Extract the [x, y] coordinate from the center of the cell holding the provided text.  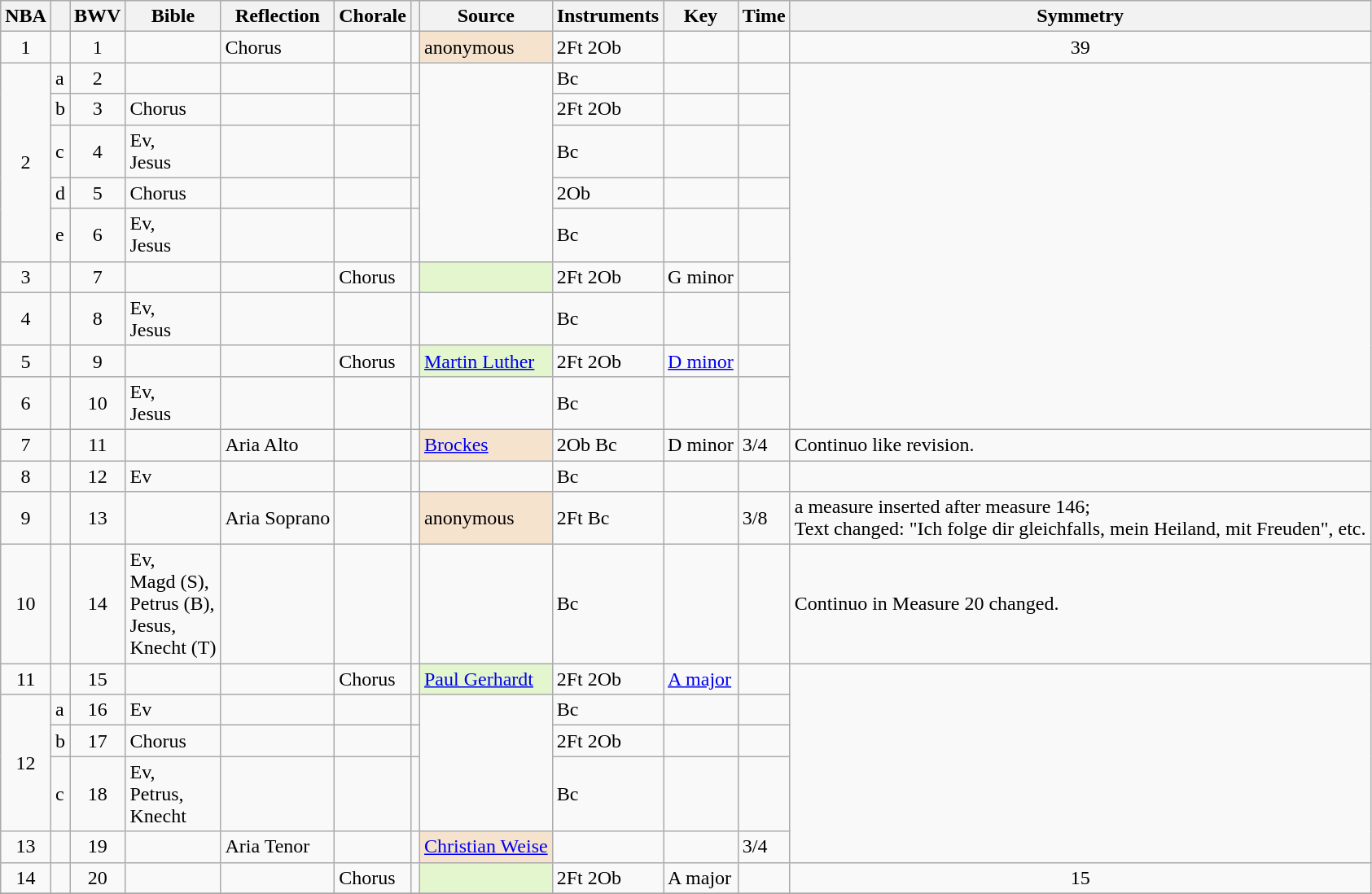
Ev, Magd (S), Petrus (B), Jesus, Knecht (T) [173, 604]
Paul Gerhardt [485, 679]
Martin Luther [485, 361]
2Ob [607, 193]
NBA [26, 16]
Bible [173, 16]
2Ft Bc [607, 518]
Source [485, 16]
e [60, 234]
G minor [701, 277]
Brockes [485, 445]
BWV [98, 16]
Time [764, 16]
Instruments [607, 16]
3/8 [764, 518]
2Ob Bc [607, 445]
Aria Alto [278, 445]
a measure inserted after measure 146; Text changed: "Ich folge dir gleichfalls, mein Heiland, mit Freuden", etc. [1080, 518]
Symmetry [1080, 16]
Continuo in Measure 20 changed. [1080, 604]
20 [98, 878]
19 [98, 847]
Reflection [278, 16]
39 [1080, 47]
Continuo like revision. [1080, 445]
Aria Tenor [278, 847]
Aria Soprano [278, 518]
Christian Weise [485, 847]
d [60, 193]
Key [701, 16]
18 [98, 794]
Chorale [373, 16]
16 [98, 710]
17 [98, 741]
Ev, Petrus, Knecht [173, 794]
